Identify which cell holds the provided text, then report its (x, y) central coordinate. 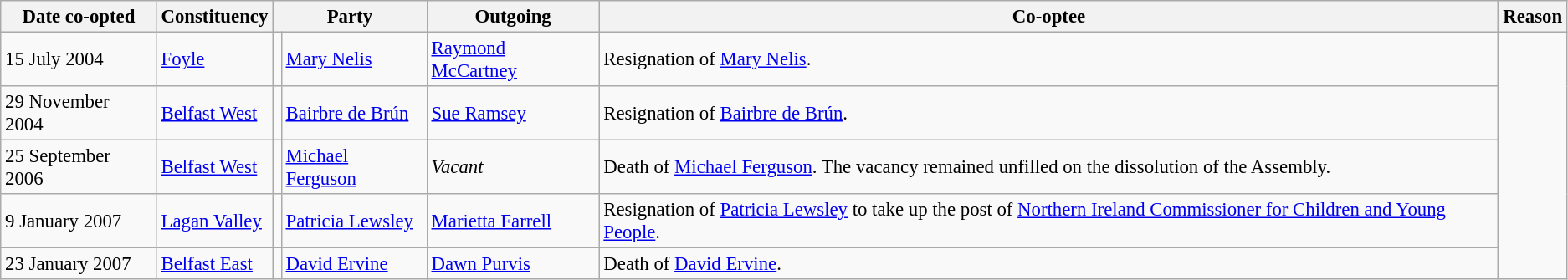
9 January 2007 (79, 221)
29 November 2004 (79, 114)
15 July 2004 (79, 60)
Resignation of Bairbre de Brún. (1049, 114)
Resignation of Mary Nelis. (1049, 60)
Bairbre de Brún (354, 114)
Patricia Lewsley (354, 221)
Marietta Farrell (513, 221)
Lagan Valley (214, 221)
Constituency (214, 17)
Outgoing (513, 17)
Death of David Ervine. (1049, 264)
Date co-opted (79, 17)
Resignation of Patricia Lewsley to take up the post of Northern Ireland Commissioner for Children and Young People. (1049, 221)
Vacant (513, 167)
Foyle (214, 60)
25 September 2006 (79, 167)
Dawn Purvis (513, 264)
Michael Ferguson (354, 167)
Co-optee (1049, 17)
David Ervine (354, 264)
Belfast East (214, 264)
Death of Michael Ferguson. The vacancy remained unfilled on the dissolution of the Assembly. (1049, 167)
23 January 2007 (79, 264)
Party (350, 17)
Sue Ramsey (513, 114)
Mary Nelis (354, 60)
Reason (1533, 17)
Raymond McCartney (513, 60)
